Return the (x, y) coordinate for the center point of the cell that contains the specified text.  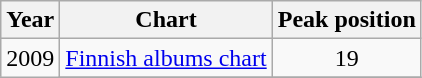
Peak position (346, 20)
2009 (30, 58)
Year (30, 20)
Chart (166, 20)
Finnish albums chart (166, 58)
19 (346, 58)
